Return (X, Y) of the center of cell containing provided text 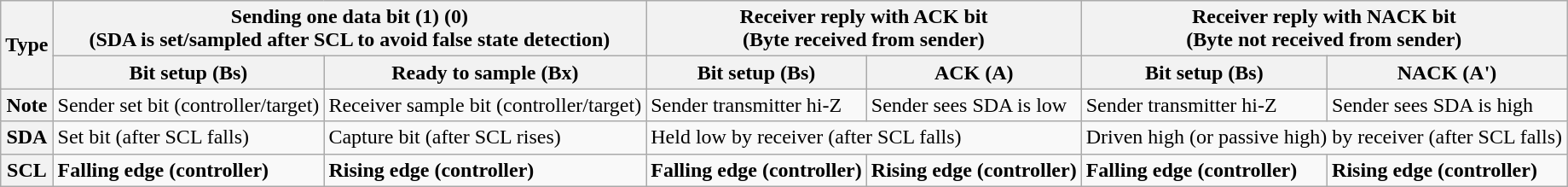
Receiver sample bit (controller/target) (485, 105)
Type (27, 44)
SCL (27, 170)
Receiver reply with NACK bit(Byte not received from sender) (1323, 29)
Driven high (or passive high) by receiver (after SCL falls) (1323, 137)
Receiver reply with ACK bit(Byte received from sender) (864, 29)
Sending one data bit (1) (0)(SDA is set/sampled after SCL to avoid false state detection) (350, 29)
Note (27, 105)
Set bit (after SCL falls) (188, 137)
Sender sees SDA is high (1448, 105)
SDA (27, 137)
Capture bit (after SCL rises) (485, 137)
Sender set bit (controller/target) (188, 105)
NACK (A') (1448, 73)
Held low by receiver (after SCL falls) (864, 137)
ACK (A) (974, 73)
Ready to sample (Bx) (485, 73)
Sender sees SDA is low (974, 105)
